Search for the cell housing the specified text and yield its (X, Y) center coordinate. 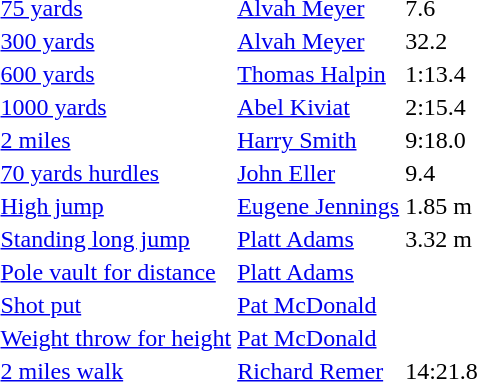
Alvah Meyer (318, 41)
Thomas Halpin (318, 74)
Harry Smith (318, 140)
Abel Kiviat (318, 107)
Eugene Jennings (318, 206)
John Eller (318, 173)
